Return (x, y) of the center of cell containing provided text 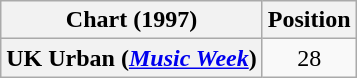
Chart (1997) (132, 20)
UK Urban (Music Week) (132, 58)
Position (309, 20)
28 (309, 58)
